From the cell containing the given text, extract its center point as [X, Y] coordinate. 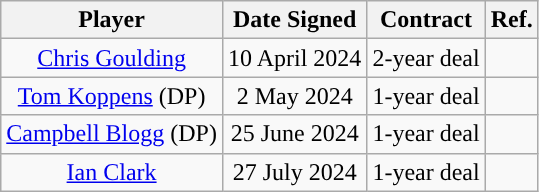
2-year deal [426, 58]
Date Signed [294, 20]
Chris Goulding [112, 58]
27 July 2024 [294, 172]
10 April 2024 [294, 58]
Ian Clark [112, 172]
Campbell Blogg (DP) [112, 134]
Ref. [512, 20]
25 June 2024 [294, 134]
Contract [426, 20]
Tom Koppens (DP) [112, 96]
2 May 2024 [294, 96]
Player [112, 20]
